Pinpoint the cell where the given text exists, returning its (x, y) midpoint coordinate. 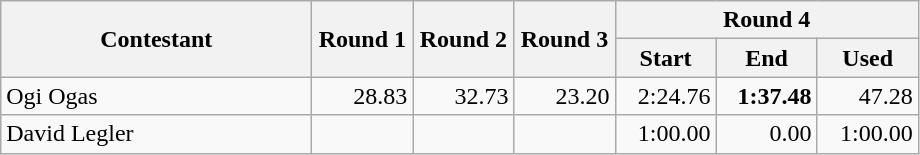
Ogi Ogas (156, 96)
1:37.48 (766, 96)
23.20 (564, 96)
0.00 (766, 134)
Start (666, 58)
Round 4 (766, 20)
Contestant (156, 39)
David Legler (156, 134)
2:24.76 (666, 96)
Round 3 (564, 39)
Round 2 (464, 39)
Round 1 (362, 39)
32.73 (464, 96)
47.28 (868, 96)
End (766, 58)
Used (868, 58)
28.83 (362, 96)
